Extract the [x, y] coordinate from the center of the cell holding the provided text.  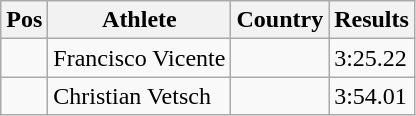
Results [372, 20]
Francisco Vicente [140, 58]
3:54.01 [372, 96]
Athlete [140, 20]
Country [280, 20]
Pos [24, 20]
3:25.22 [372, 58]
Christian Vetsch [140, 96]
